Find where the given text appears and provide that cell's center as (X, Y) coordinate. 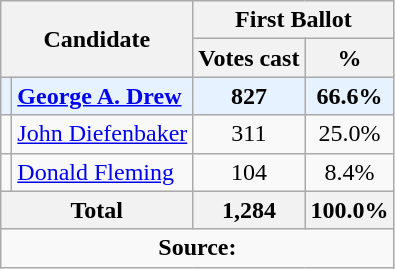
Source: (198, 248)
1,284 (249, 210)
66.6% (350, 96)
First Ballot (294, 20)
Votes cast (249, 58)
Donald Fleming (102, 172)
104 (249, 172)
311 (249, 134)
100.0% (350, 210)
% (350, 58)
George A. Drew (102, 96)
Total (97, 210)
Candidate (97, 39)
8.4% (350, 172)
John Diefenbaker (102, 134)
25.0% (350, 134)
827 (249, 96)
